Locate the cell with the specified text and output its (x, y) center coordinate. 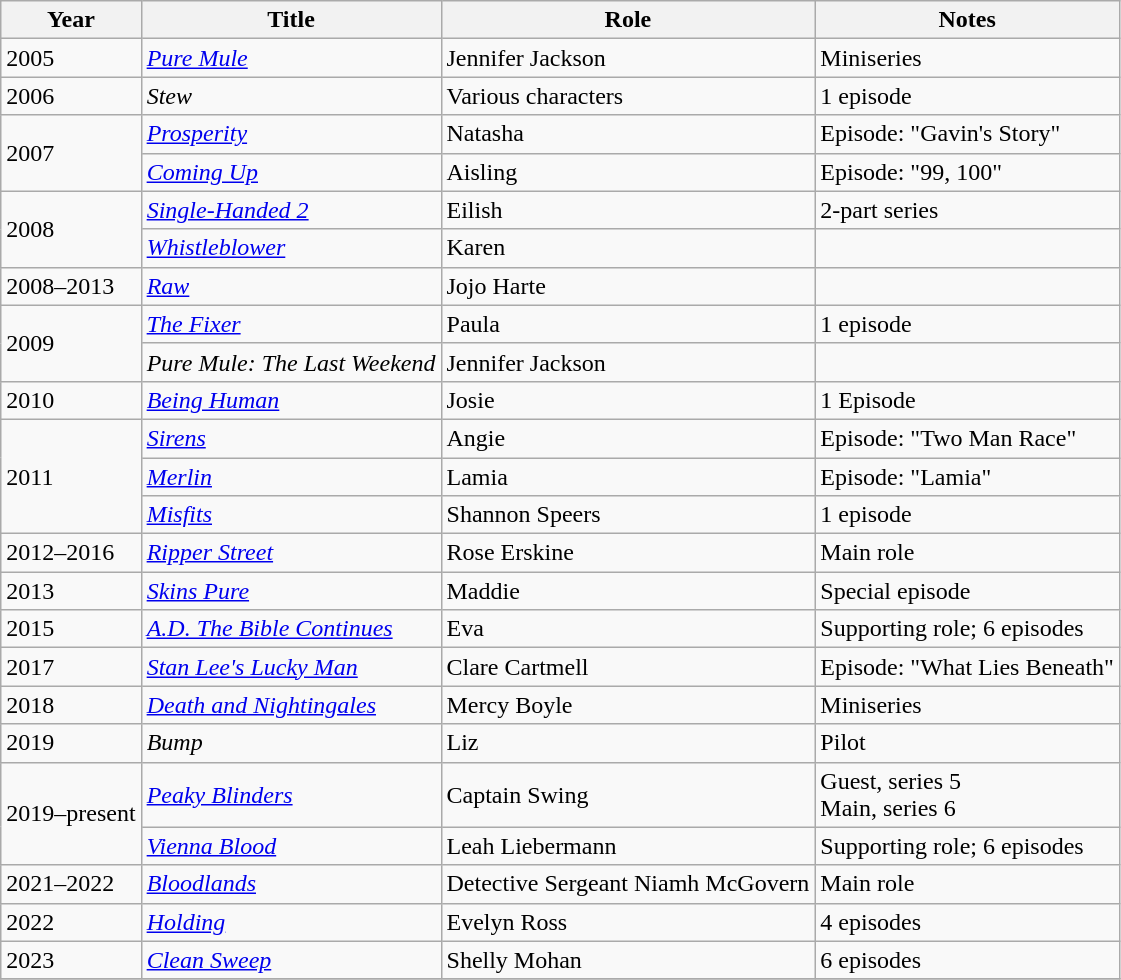
Maddie (628, 591)
Karen (628, 248)
Vienna Blood (291, 846)
Rose Erskine (628, 553)
Josie (628, 400)
Stan Lee's Lucky Man (291, 667)
4 episodes (968, 922)
Pure Mule (291, 58)
Skins Pure (291, 591)
2006 (71, 96)
Whistleblower (291, 248)
Jojo Harte (628, 286)
Various characters (628, 96)
2019 (71, 743)
Merlin (291, 477)
2008 (71, 229)
Bloodlands (291, 884)
Eva (628, 629)
Episode: "What Lies Beneath" (968, 667)
The Fixer (291, 324)
Special episode (968, 591)
Angie (628, 438)
2019–present (71, 814)
Mercy Boyle (628, 705)
2013 (71, 591)
1 Episode (968, 400)
6 episodes (968, 960)
Bump (291, 743)
Episode: "Two Man Race" (968, 438)
Evelyn Ross (628, 922)
Shelly Mohan (628, 960)
Paula (628, 324)
Prosperity (291, 134)
Raw (291, 286)
Stew (291, 96)
Title (291, 20)
Detective Sergeant Niamh McGovern (628, 884)
Liz (628, 743)
2-part series (968, 210)
Sirens (291, 438)
Eilish (628, 210)
Pure Mule: The Last Weekend (291, 362)
Single-Handed 2 (291, 210)
Episode: "99, 100" (968, 172)
Peaky Blinders (291, 794)
Being Human (291, 400)
2008–2013 (71, 286)
Pilot (968, 743)
2009 (71, 343)
Notes (968, 20)
Leah Liebermann (628, 846)
2012–2016 (71, 553)
Misfits (291, 515)
Holding (291, 922)
2022 (71, 922)
Clare Cartmell (628, 667)
Clean Sweep (291, 960)
Guest, series 5Main, series 6 (968, 794)
Episode: "Lamia" (968, 477)
Episode: "Gavin's Story" (968, 134)
Aisling (628, 172)
2010 (71, 400)
2017 (71, 667)
Captain Swing (628, 794)
2011 (71, 476)
2018 (71, 705)
2005 (71, 58)
Role (628, 20)
Natasha (628, 134)
2015 (71, 629)
Year (71, 20)
Ripper Street (291, 553)
Lamia (628, 477)
Death and Nightingales (291, 705)
A.D. The Bible Continues (291, 629)
Shannon Speers (628, 515)
Coming Up (291, 172)
2023 (71, 960)
2007 (71, 153)
2021–2022 (71, 884)
